Locate the cell with the specified text and output its (x, y) center coordinate. 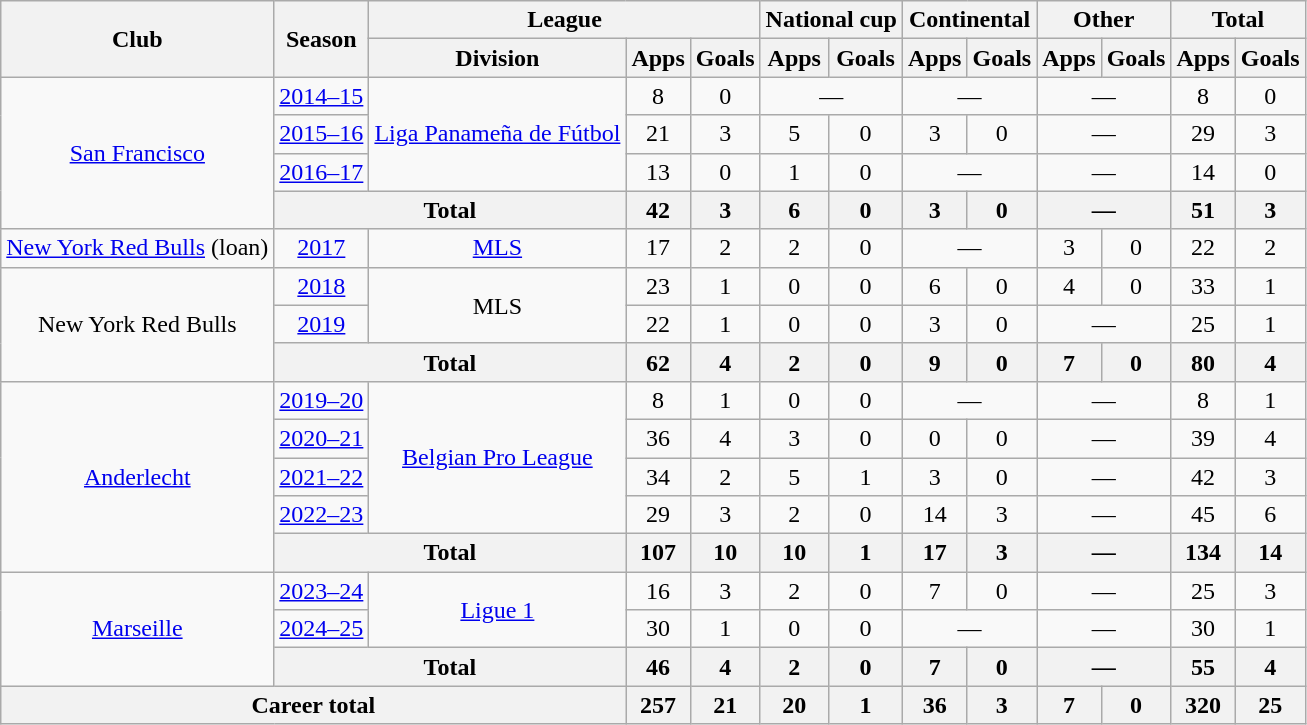
45 (1203, 515)
Ligue 1 (498, 610)
134 (1203, 553)
23 (658, 286)
13 (658, 172)
2020–21 (322, 438)
New York Red Bulls (138, 324)
320 (1203, 705)
2023–24 (322, 591)
46 (658, 667)
New York Red Bulls (loan) (138, 248)
National cup (831, 20)
2018 (322, 286)
20 (794, 705)
Belgian Pro League (498, 457)
39 (1203, 438)
2024–25 (322, 629)
2021–22 (322, 477)
33 (1203, 286)
Continental (970, 20)
16 (658, 591)
Season (322, 39)
107 (658, 553)
2014–15 (322, 96)
Liga Panameña de Fútbol (498, 134)
Club (138, 39)
2015–16 (322, 134)
2016–17 (322, 172)
2019 (322, 324)
34 (658, 477)
2022–23 (322, 515)
Marseille (138, 629)
51 (1203, 210)
San Francisco (138, 153)
Anderlecht (138, 476)
80 (1203, 362)
Division (498, 58)
62 (658, 362)
257 (658, 705)
Other (1104, 20)
2019–20 (322, 400)
League (564, 20)
9 (935, 362)
2017 (322, 248)
55 (1203, 667)
Career total (314, 705)
